Provide the (X, Y) coordinate of the cell's center where the given text is located.  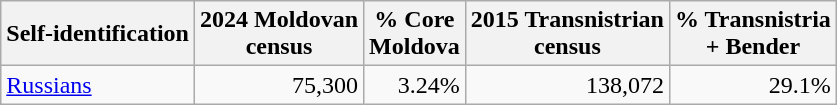
3.24% (415, 85)
Russians (98, 85)
29.1% (752, 85)
75,300 (278, 85)
Self-identification (98, 34)
% Transnistria+ Bender (752, 34)
2024 Moldovancensus (278, 34)
% CoreMoldova (415, 34)
138,072 (567, 85)
2015 Transnistriancensus (567, 34)
